Search for the cell housing the specified text and yield its [X, Y] center coordinate. 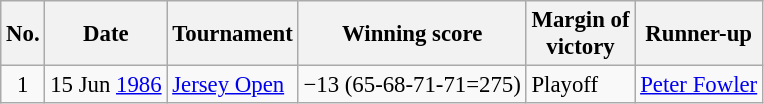
Runner-up [699, 34]
No. [23, 34]
Winning score [412, 34]
Playoff [580, 85]
Date [106, 34]
1 [23, 85]
Tournament [232, 34]
15 Jun 1986 [106, 85]
−13 (65-68-71-71=275) [412, 85]
Jersey Open [232, 85]
Peter Fowler [699, 85]
Margin ofvictory [580, 34]
